Find where the given text appears and provide that cell's center as (x, y) coordinate. 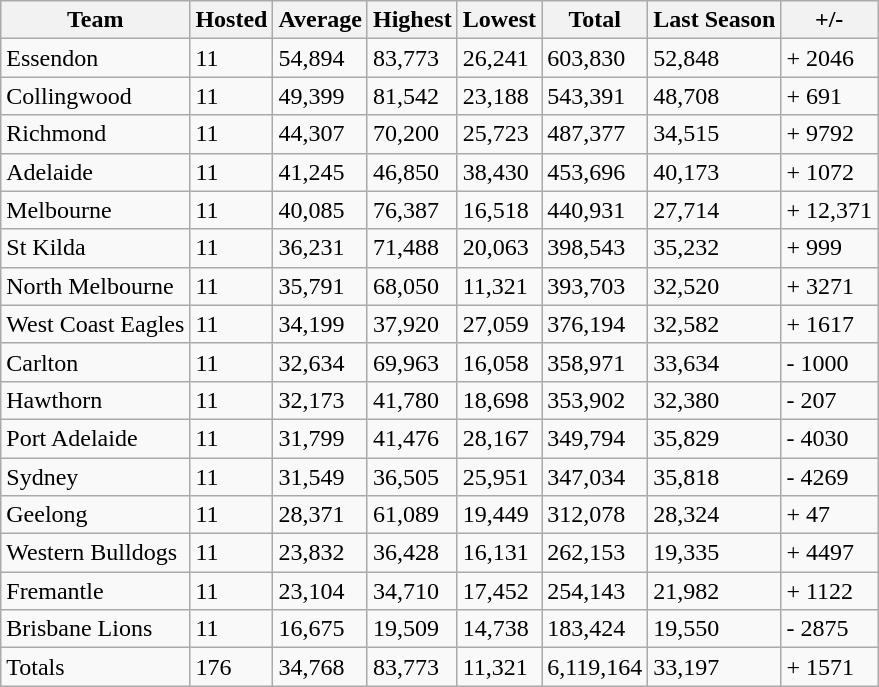
+ 1122 (830, 591)
Last Season (714, 20)
- 4030 (830, 438)
+ 4497 (830, 553)
Sydney (96, 477)
71,488 (412, 248)
23,832 (320, 553)
6,119,164 (595, 667)
40,085 (320, 210)
19,449 (499, 515)
16,675 (320, 629)
14,738 (499, 629)
Port Adelaide (96, 438)
17,452 (499, 591)
+ 1571 (830, 667)
West Coast Eagles (96, 324)
Essendon (96, 58)
76,387 (412, 210)
16,058 (499, 362)
- 4269 (830, 477)
183,424 (595, 629)
32,634 (320, 362)
Hosted (232, 20)
+/- (830, 20)
349,794 (595, 438)
40,173 (714, 172)
+ 999 (830, 248)
34,710 (412, 591)
81,542 (412, 96)
26,241 (499, 58)
Melbourne (96, 210)
+ 1072 (830, 172)
27,714 (714, 210)
358,971 (595, 362)
487,377 (595, 134)
46,850 (412, 172)
35,829 (714, 438)
33,634 (714, 362)
27,059 (499, 324)
41,780 (412, 400)
31,799 (320, 438)
25,951 (499, 477)
+ 691 (830, 96)
34,199 (320, 324)
176 (232, 667)
21,982 (714, 591)
Brisbane Lions (96, 629)
35,791 (320, 286)
+ 12,371 (830, 210)
St Kilda (96, 248)
Highest (412, 20)
36,428 (412, 553)
32,520 (714, 286)
34,515 (714, 134)
Hawthorn (96, 400)
38,430 (499, 172)
Richmond (96, 134)
32,582 (714, 324)
35,232 (714, 248)
453,696 (595, 172)
32,380 (714, 400)
- 1000 (830, 362)
353,902 (595, 400)
37,920 (412, 324)
398,543 (595, 248)
- 2875 (830, 629)
440,931 (595, 210)
28,167 (499, 438)
Fremantle (96, 591)
262,153 (595, 553)
23,104 (320, 591)
32,173 (320, 400)
19,335 (714, 553)
36,231 (320, 248)
+ 2046 (830, 58)
254,143 (595, 591)
Totals (96, 667)
Carlton (96, 362)
25,723 (499, 134)
33,197 (714, 667)
393,703 (595, 286)
312,078 (595, 515)
- 207 (830, 400)
34,768 (320, 667)
+ 3271 (830, 286)
+ 47 (830, 515)
69,963 (412, 362)
41,245 (320, 172)
20,063 (499, 248)
+ 9792 (830, 134)
19,509 (412, 629)
16,131 (499, 553)
Average (320, 20)
28,371 (320, 515)
North Melbourne (96, 286)
49,399 (320, 96)
16,518 (499, 210)
+ 1617 (830, 324)
41,476 (412, 438)
70,200 (412, 134)
35,818 (714, 477)
Collingwood (96, 96)
543,391 (595, 96)
Lowest (499, 20)
Total (595, 20)
Team (96, 20)
376,194 (595, 324)
603,830 (595, 58)
31,549 (320, 477)
19,550 (714, 629)
61,089 (412, 515)
18,698 (499, 400)
Adelaide (96, 172)
Western Bulldogs (96, 553)
23,188 (499, 96)
28,324 (714, 515)
48,708 (714, 96)
52,848 (714, 58)
Geelong (96, 515)
347,034 (595, 477)
54,894 (320, 58)
68,050 (412, 286)
44,307 (320, 134)
36,505 (412, 477)
